Return [x, y] of the center of cell containing provided text 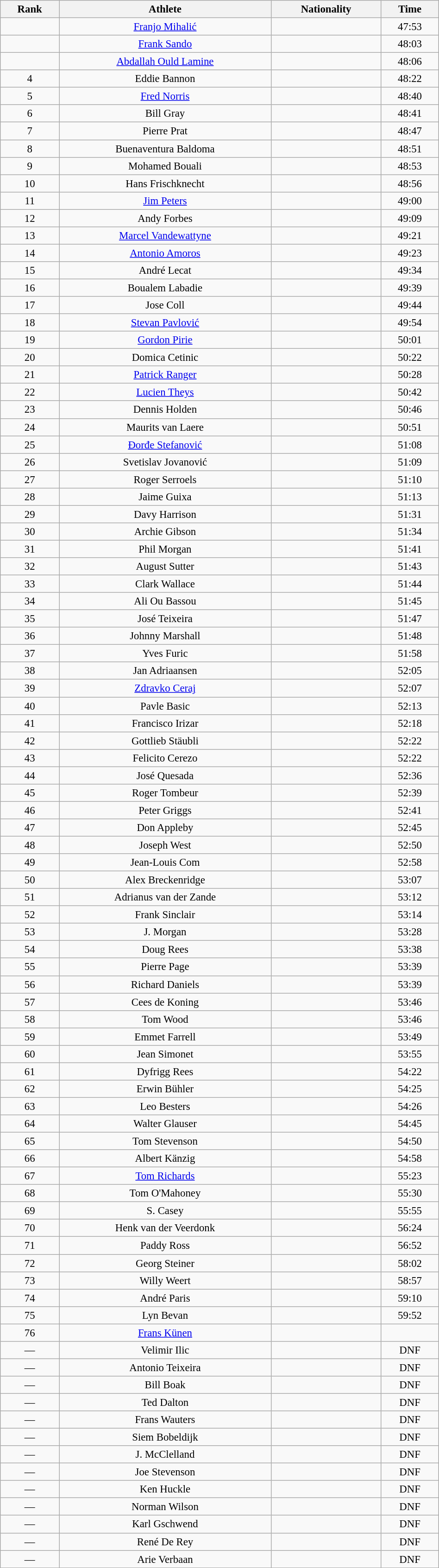
54 [30, 950]
59 [30, 1037]
Georg Steiner [165, 1263]
74 [30, 1298]
Hans Frischknecht [165, 183]
11 [30, 201]
29 [30, 514]
56 [30, 984]
Abdallah Ould Lamine [165, 62]
J. Morgan [165, 932]
47:53 [410, 27]
18 [30, 323]
48:41 [410, 113]
25 [30, 445]
Henk van der Veerdonk [165, 1228]
37 [30, 654]
49:23 [410, 253]
14 [30, 253]
76 [30, 1333]
45 [30, 793]
13 [30, 236]
6 [30, 113]
René De Rey [165, 1542]
72 [30, 1263]
Jean Simonet [165, 1054]
49:09 [410, 218]
51:44 [410, 584]
Frank Sinclair [165, 915]
Dyfrigg Rees [165, 1071]
Ali Ou Bassou [165, 601]
51:45 [410, 601]
23 [30, 410]
60 [30, 1054]
53:07 [410, 880]
Zdravko Ceraj [165, 688]
27 [30, 479]
Athlete [165, 9]
Maurits van Laere [165, 427]
59:52 [410, 1315]
Tom Richards [165, 1176]
8 [30, 149]
Joseph West [165, 845]
Davy Harrison [165, 514]
40 [30, 706]
51:31 [410, 514]
9 [30, 166]
52:45 [410, 828]
51:34 [410, 532]
12 [30, 218]
Dennis Holden [165, 410]
51:43 [410, 567]
53:49 [410, 1037]
52:13 [410, 706]
Alex Breckenridge [165, 880]
Fred Norris [165, 96]
Roger Serroels [165, 479]
49:00 [410, 201]
S. Casey [165, 1211]
Francisco Irizar [165, 723]
17 [30, 305]
58:57 [410, 1280]
41 [30, 723]
Bill Boak [165, 1385]
48:51 [410, 149]
51:09 [410, 462]
Archie Gibson [165, 532]
69 [30, 1211]
Bill Gray [165, 113]
49:39 [410, 288]
52:58 [410, 863]
Karl Gschwend [165, 1524]
53 [30, 932]
Cees de Koning [165, 1002]
Doug Rees [165, 950]
55:30 [410, 1193]
Franjo Mihalić [165, 27]
Eddie Bannon [165, 79]
José Teixeira [165, 619]
Andy Forbes [165, 218]
47 [30, 828]
58 [30, 1019]
Clark Wallace [165, 584]
Albert Känzig [165, 1159]
68 [30, 1193]
Joe Stevenson [165, 1472]
52:50 [410, 845]
Pierre Page [165, 967]
20 [30, 358]
48:47 [410, 131]
Svetislav Jovanović [165, 462]
5 [30, 96]
42 [30, 741]
43 [30, 758]
André Lecat [165, 271]
Mohamed Bouali [165, 166]
73 [30, 1280]
51:47 [410, 619]
Lucien Theys [165, 392]
55:23 [410, 1176]
J. McClelland [165, 1455]
51:13 [410, 497]
Pierre Prat [165, 131]
63 [30, 1106]
16 [30, 288]
61 [30, 1071]
Yves Furic [165, 654]
56:24 [410, 1228]
51:58 [410, 654]
Walter Glauser [165, 1124]
54:50 [410, 1141]
28 [30, 497]
50:42 [410, 392]
51:41 [410, 549]
35 [30, 619]
54:58 [410, 1159]
Frans Wauters [165, 1420]
50:22 [410, 358]
Antonio Amoros [165, 253]
53:38 [410, 950]
Jan Adriaansen [165, 671]
52 [30, 915]
51:10 [410, 479]
53:12 [410, 897]
Siem Bobeldijk [165, 1437]
54:25 [410, 1089]
Emmet Farrell [165, 1037]
52:05 [410, 671]
Velimir Ilic [165, 1350]
4 [30, 79]
Paddy Ross [165, 1246]
Marcel Vandewattyne [165, 236]
Tom Stevenson [165, 1141]
54:26 [410, 1106]
Adrianus van der Zande [165, 897]
Tom O'Mahoney [165, 1193]
Pavle Basic [165, 706]
53:28 [410, 932]
24 [30, 427]
48:56 [410, 183]
Frans Künen [165, 1333]
Antonio Teixeira [165, 1367]
Domica Cetinic [165, 358]
62 [30, 1089]
Frank Sando [165, 44]
67 [30, 1176]
Rank [30, 9]
22 [30, 392]
54:45 [410, 1124]
7 [30, 131]
Tom Wood [165, 1019]
Jose Coll [165, 305]
52:41 [410, 810]
50:51 [410, 427]
Roger Tombeur [165, 793]
Jim Peters [165, 201]
48:06 [410, 62]
39 [30, 688]
Đorđe Stefanović [165, 445]
Johnny Marshall [165, 636]
54:22 [410, 1071]
48:22 [410, 79]
21 [30, 375]
48:40 [410, 96]
70 [30, 1228]
52:07 [410, 688]
Gottlieb Stäubli [165, 741]
52:36 [410, 775]
August Sutter [165, 567]
49:34 [410, 271]
Nationality [326, 9]
15 [30, 271]
55 [30, 967]
José Quesada [165, 775]
Gordon Pirie [165, 340]
Time [410, 9]
49:21 [410, 236]
48:53 [410, 166]
48 [30, 845]
Peter Griggs [165, 810]
53:55 [410, 1054]
51:08 [410, 445]
Felicito Cerezo [165, 758]
Willy Weert [165, 1280]
Richard Daniels [165, 984]
Don Appleby [165, 828]
44 [30, 775]
51:48 [410, 636]
Ken Huckle [165, 1489]
32 [30, 567]
52:18 [410, 723]
66 [30, 1159]
65 [30, 1141]
49:54 [410, 323]
46 [30, 810]
Norman Wilson [165, 1507]
Lyn Bevan [165, 1315]
30 [30, 532]
31 [30, 549]
33 [30, 584]
59:10 [410, 1298]
34 [30, 601]
50:01 [410, 340]
50:46 [410, 410]
52:39 [410, 793]
75 [30, 1315]
36 [30, 636]
56:52 [410, 1246]
55:55 [410, 1211]
50:28 [410, 375]
Jean-Louis Com [165, 863]
26 [30, 462]
53:14 [410, 915]
71 [30, 1246]
Erwin Bühler [165, 1089]
58:02 [410, 1263]
51 [30, 897]
48:03 [410, 44]
Jaime Guixa [165, 497]
André Paris [165, 1298]
19 [30, 340]
Ted Dalton [165, 1402]
Phil Morgan [165, 549]
Arie Verbaan [165, 1559]
10 [30, 183]
Buenaventura Baldoma [165, 149]
Boualem Labadie [165, 288]
Stevan Pavlović [165, 323]
64 [30, 1124]
Patrick Ranger [165, 375]
49 [30, 863]
50 [30, 880]
38 [30, 671]
Leo Besters [165, 1106]
49:44 [410, 305]
57 [30, 1002]
